Determine the (x, y) coordinate at the center of the cell enclosing the given text.  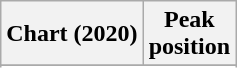
Chart (2020) (72, 34)
Peakposition (189, 34)
